Extract the (x, y) coordinate from the center of the cell holding the provided text.  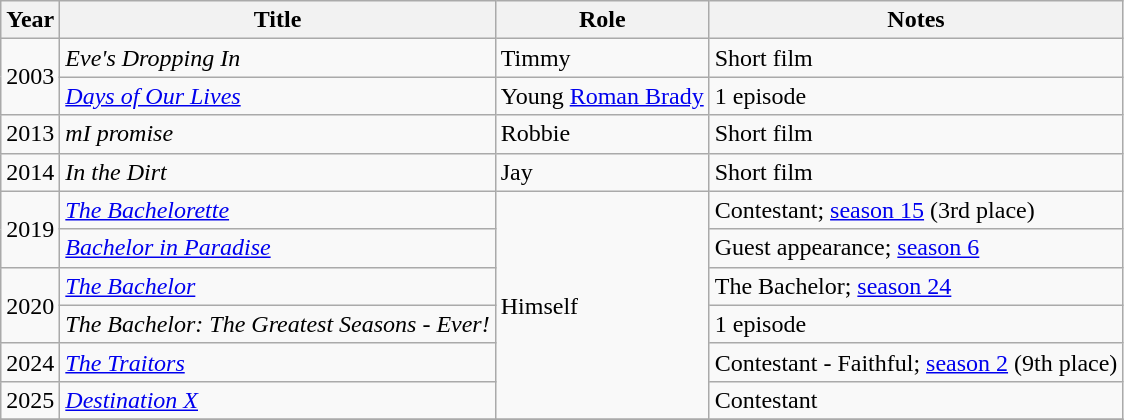
The Bachelorette (278, 210)
The Traitors (278, 362)
The Bachelor: The Greatest Seasons - Ever! (278, 324)
Bachelor in Paradise (278, 248)
2024 (30, 362)
The Bachelor (278, 286)
Robbie (602, 134)
Himself (602, 305)
Notes (916, 20)
Timmy (602, 58)
Contestant - Faithful; season 2 (9th place) (916, 362)
2019 (30, 229)
Contestant; season 15 (3rd place) (916, 210)
Destination X (278, 400)
Contestant (916, 400)
Title (278, 20)
2025 (30, 400)
2013 (30, 134)
Young Roman Brady (602, 96)
Guest appearance; season 6 (916, 248)
The Bachelor; season 24 (916, 286)
Role (602, 20)
Days of Our Lives (278, 96)
2020 (30, 305)
Year (30, 20)
2014 (30, 172)
Jay (602, 172)
mI promise (278, 134)
Eve's Dropping In (278, 58)
2003 (30, 77)
In the Dirt (278, 172)
